Identify which cell holds the provided text, then report its (x, y) central coordinate. 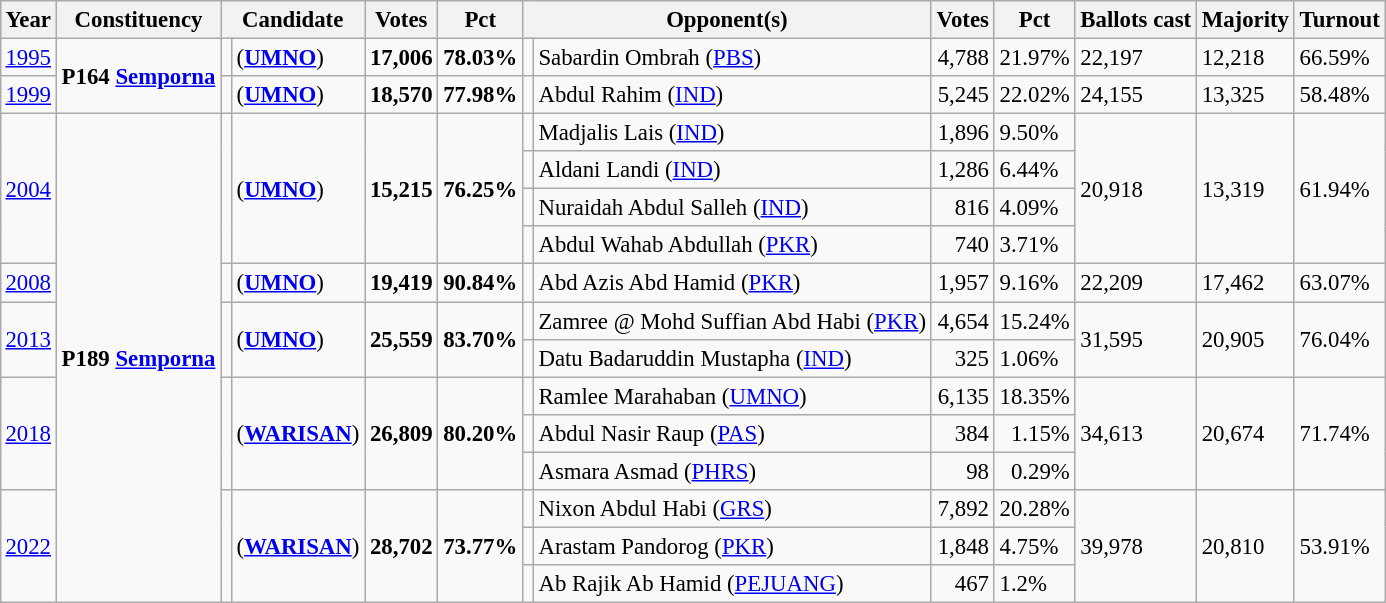
7,892 (962, 508)
2018 (28, 434)
Ramlee Marahaban (UMNO) (732, 396)
2004 (28, 189)
9.50% (1034, 133)
3.71% (1034, 245)
2013 (28, 340)
12,218 (1245, 57)
90.84% (480, 283)
39,978 (1136, 546)
816 (962, 208)
Madjalis Lais (IND) (732, 133)
71.74% (1340, 434)
25,559 (402, 340)
0.29% (1034, 471)
Opponent(s) (728, 20)
58.48% (1340, 95)
1.06% (1034, 358)
78.03% (480, 57)
15.24% (1034, 321)
34,613 (1136, 434)
1,896 (962, 133)
1999 (28, 95)
6.44% (1034, 170)
Constituency (138, 20)
325 (962, 358)
13,325 (1245, 95)
21.97% (1034, 57)
1,286 (962, 170)
4.09% (1034, 208)
Nixon Abdul Habi (GRS) (732, 508)
Majority (1245, 20)
Arastam Pandorog (PKR) (732, 546)
Ab Rajik Ab Hamid (PEJUANG) (732, 584)
17,006 (402, 57)
28,702 (402, 546)
Nuraidah Abdul Salleh (IND) (732, 208)
Zamree @ Mohd Suffian Abd Habi (PKR) (732, 321)
Turnout (1340, 20)
2008 (28, 283)
63.07% (1340, 283)
53.91% (1340, 546)
66.59% (1340, 57)
20,905 (1245, 340)
Abdul Rahim (IND) (732, 95)
83.70% (480, 340)
Abd Azis Abd Hamid (PKR) (732, 283)
22,197 (1136, 57)
Asmara Asmad (PHRS) (732, 471)
98 (962, 471)
6,135 (962, 396)
24,155 (1136, 95)
1995 (28, 57)
4.75% (1034, 546)
Sabardin Ombrah (PBS) (732, 57)
Year (28, 20)
Abdul Wahab Abdullah (PKR) (732, 245)
22,209 (1136, 283)
740 (962, 245)
20.28% (1034, 508)
P189 Semporna (138, 358)
Aldani Landi (IND) (732, 170)
19,419 (402, 283)
80.20% (480, 434)
26,809 (402, 434)
4,788 (962, 57)
1,957 (962, 283)
18.35% (1034, 396)
1.15% (1034, 433)
77.98% (480, 95)
18,570 (402, 95)
76.25% (480, 189)
20,674 (1245, 434)
73.77% (480, 546)
Ballots cast (1136, 20)
2022 (28, 546)
76.04% (1340, 340)
Datu Badaruddin Mustapha (IND) (732, 358)
20,918 (1136, 189)
31,595 (1136, 340)
1.2% (1034, 584)
13,319 (1245, 189)
467 (962, 584)
4,654 (962, 321)
17,462 (1245, 283)
5,245 (962, 95)
20,810 (1245, 546)
22.02% (1034, 95)
Abdul Nasir Raup (PAS) (732, 433)
384 (962, 433)
61.94% (1340, 189)
1,848 (962, 546)
Candidate (293, 20)
P164 Semporna (138, 76)
9.16% (1034, 283)
15,215 (402, 189)
